Identify which cell holds the provided text, then report its [x, y] central coordinate. 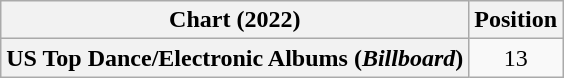
13 [516, 58]
Chart (2022) [235, 20]
Position [516, 20]
US Top Dance/Electronic Albums (Billboard) [235, 58]
